Locate the cell with the specified text and output its (X, Y) center coordinate. 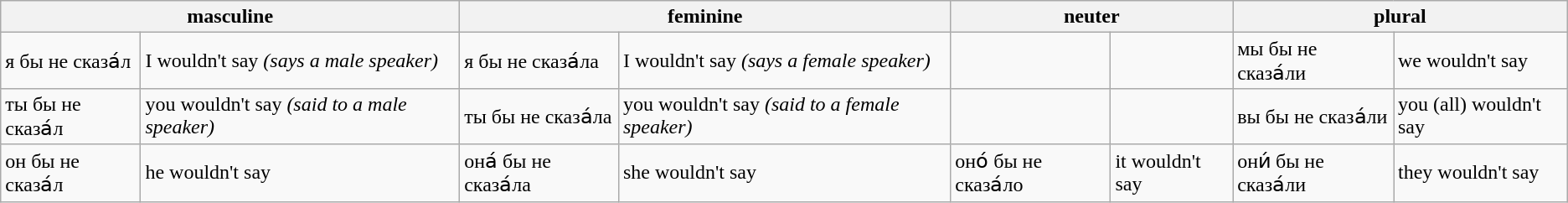
ты бы не сказа́л (70, 116)
masculine (230, 17)
you (all) wouldn't say (1481, 116)
we wouldn't say (1481, 60)
feminine (705, 17)
вы бы не сказа́ли (1313, 116)
I wouldn't say (says a male speaker) (300, 60)
they wouldn't say (1481, 173)
plural (1400, 17)
мы бы не сказа́ли (1313, 60)
you wouldn't say (said to a female speaker) (784, 116)
you wouldn't say (said to a male speaker) (300, 116)
ты бы не сказа́ла (539, 116)
я бы не сказа́л (70, 60)
I wouldn't say (says a female speaker) (784, 60)
она́ бы не сказа́ла (539, 173)
я бы не сказа́ла (539, 60)
neuter (1092, 17)
he wouldn't say (300, 173)
они́ бы не сказа́ли (1313, 173)
он бы не сказа́л (70, 173)
she wouldn't say (784, 173)
оно́ бы не сказа́ло (1030, 173)
it wouldn't say (1172, 173)
